From the cell containing the given text, extract its center point as (x, y) coordinate. 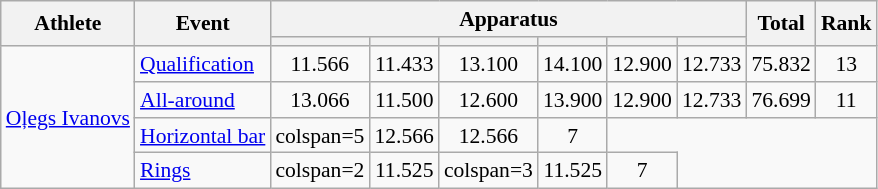
13 (846, 64)
All-around (202, 100)
11.500 (404, 100)
Total (780, 24)
Qualification (202, 64)
14.100 (572, 64)
11.566 (320, 64)
76.699 (780, 100)
11.433 (404, 64)
Apparatus (508, 19)
Horizontal bar (202, 136)
13.066 (320, 100)
Oļegs Ivanovs (68, 117)
Athlete (68, 24)
75.832 (780, 64)
Rings (202, 171)
12.600 (488, 100)
13.900 (572, 100)
colspan=2 (320, 171)
11 (846, 100)
Event (202, 24)
13.100 (488, 64)
colspan=5 (320, 136)
Rank (846, 24)
colspan=3 (488, 171)
